From the cell containing the given text, extract its center point as (X, Y) coordinate. 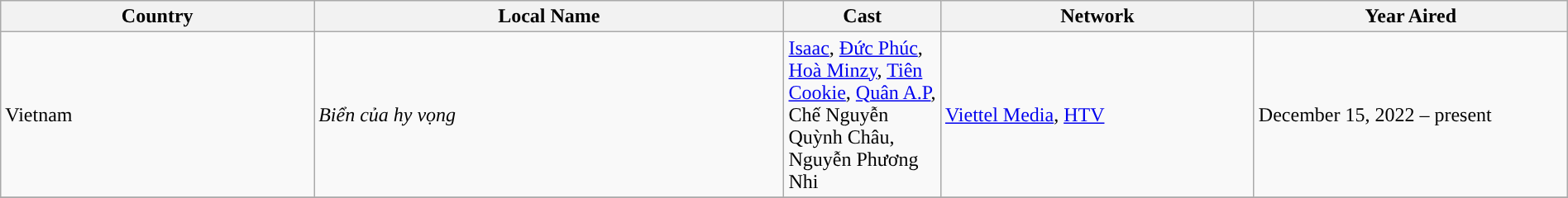
Year Aired (1411, 16)
Network (1097, 16)
Country (157, 16)
Local Name (549, 16)
December 15, 2022 – present (1411, 115)
Viettel Media, HTV (1097, 115)
Cast (862, 16)
Vietnam (157, 115)
Isaac, Đức Phúc, Hoà Minzy, Tiên Cookie, Quân A.P, Chế Nguyễn Quỳnh Châu, Nguyễn Phương Nhi (862, 115)
Biển của hy vọng (549, 115)
